Extract the (X, Y) coordinate from the center of the cell holding the provided text.  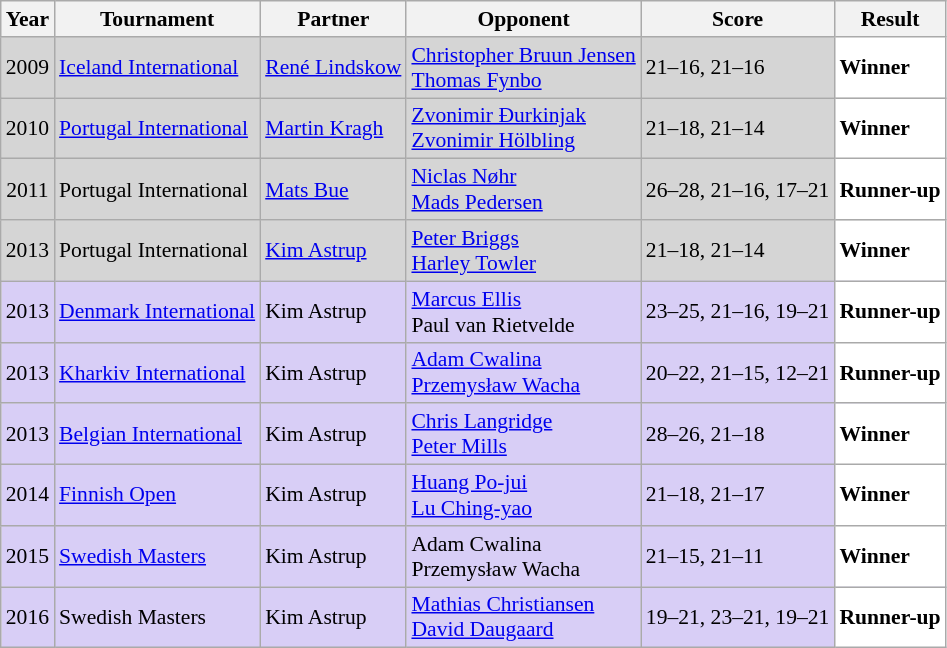
Niclas Nøhr Mads Pedersen (523, 190)
Result (890, 19)
Christopher Bruun Jensen Thomas Fynbo (523, 68)
Kharkiv International (157, 372)
19–21, 23–21, 19–21 (738, 618)
Denmark International (157, 312)
René Lindskow (333, 68)
23–25, 21–16, 19–21 (738, 312)
Chris Langridge Peter Mills (523, 434)
2014 (28, 496)
Peter Briggs Harley Towler (523, 250)
21–16, 21–16 (738, 68)
26–28, 21–16, 17–21 (738, 190)
Martin Kragh (333, 128)
Belgian International (157, 434)
21–18, 21–17 (738, 496)
2015 (28, 556)
2010 (28, 128)
2016 (28, 618)
Year (28, 19)
20–22, 21–15, 12–21 (738, 372)
Tournament (157, 19)
Huang Po-jui Lu Ching-yao (523, 496)
Zvonimir Đurkinjak Zvonimir Hölbling (523, 128)
28–26, 21–18 (738, 434)
2011 (28, 190)
Partner (333, 19)
Mats Bue (333, 190)
Mathias Christiansen David Daugaard (523, 618)
2009 (28, 68)
Marcus Ellis Paul van Rietvelde (523, 312)
Score (738, 19)
Iceland International (157, 68)
Finnish Open (157, 496)
21–15, 21–11 (738, 556)
Opponent (523, 19)
